Search for the cell housing the specified text and yield its (x, y) center coordinate. 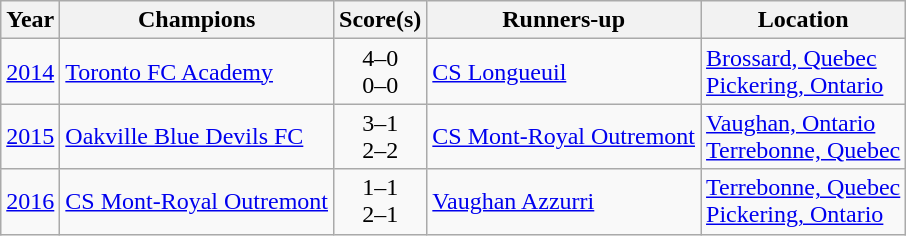
Year (30, 20)
3–12–2 (380, 136)
Oakville Blue Devils FC (197, 136)
Champions (197, 20)
Toronto FC Academy (197, 72)
Location (804, 20)
Vaughan Azzurri (564, 202)
4–00–0 (380, 72)
Score(s) (380, 20)
Terrebonne, QuebecPickering, Ontario (804, 202)
Vaughan, OntarioTerrebonne, Quebec (804, 136)
1–12–1 (380, 202)
Brossard, QuebecPickering, Ontario (804, 72)
2014 (30, 72)
2015 (30, 136)
Runners-up (564, 20)
CS Longueuil (564, 72)
2016 (30, 202)
